For the text-containing cell, return its midpoint in [X, Y] coordinate format. 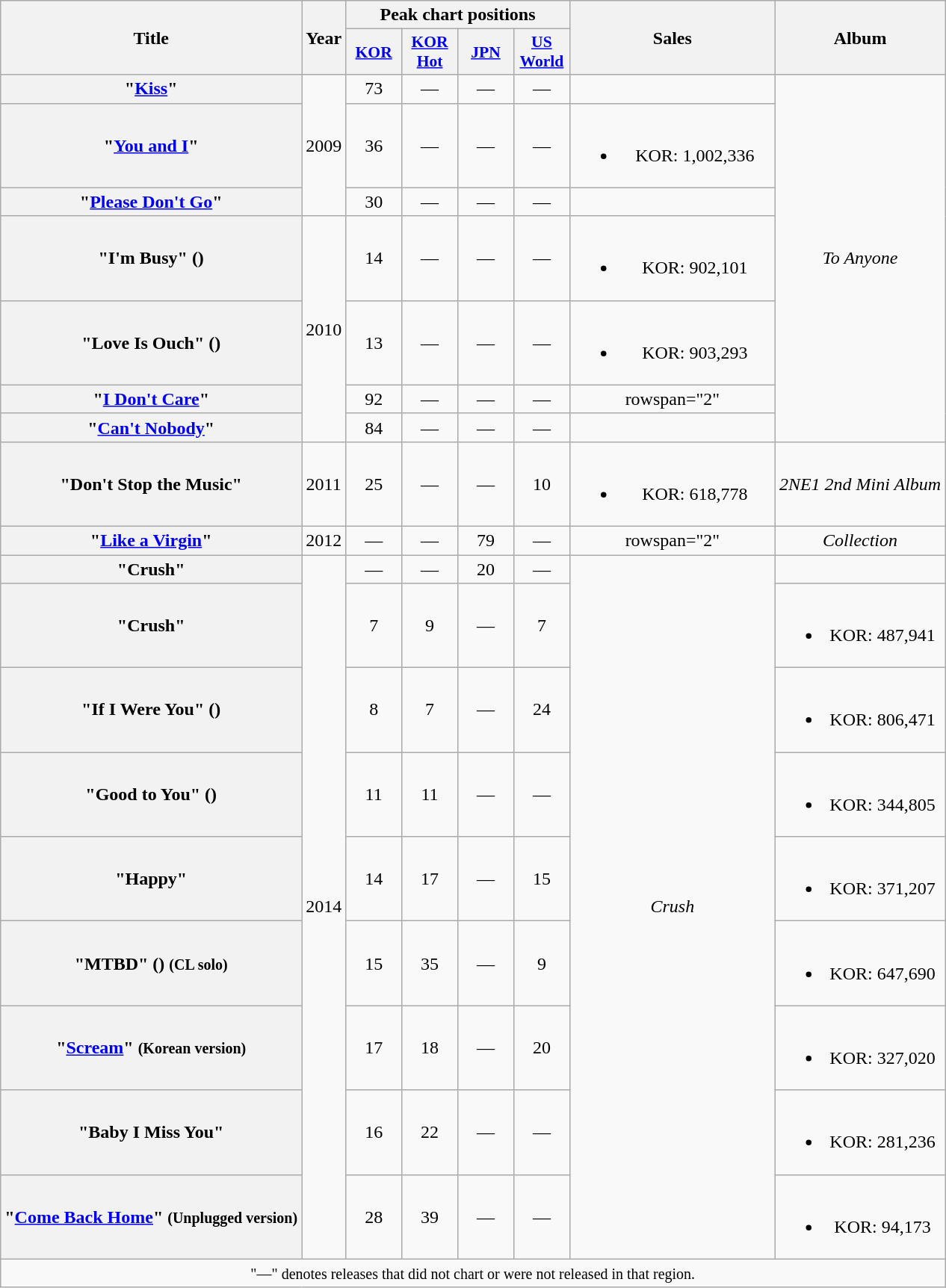
KOR: 1,002,336 [673, 145]
"—" denotes releases that did not chart or were not released in that region. [473, 1273]
"Good to You" () [151, 795]
30 [374, 202]
2012 [324, 540]
25 [374, 484]
KOR: 344,805 [859, 795]
Crush [673, 907]
KOR: 327,020 [859, 1047]
2009 [324, 145]
36 [374, 145]
28 [374, 1216]
KOR: 806,471 [859, 710]
"Please Don't Go" [151, 202]
"Love Is Ouch" () [151, 342]
"Kiss" [151, 89]
Collection [859, 540]
KORHot [430, 52]
"You and I" [151, 145]
13 [374, 342]
Title [151, 37]
Album [859, 37]
Peak chart positions [458, 15]
KOR: 371,207 [859, 879]
"Baby I Miss You" [151, 1133]
16 [374, 1133]
"Can't Nobody" [151, 427]
39 [430, 1216]
KOR: 903,293 [673, 342]
"Come Back Home" (Unplugged version) [151, 1216]
KOR: 902,101 [673, 258]
18 [430, 1047]
KOR: 647,690 [859, 964]
KOR [374, 52]
Year [324, 37]
10 [541, 484]
24 [541, 710]
2011 [324, 484]
73 [374, 89]
"MTBD" () (CL solo) [151, 964]
22 [430, 1133]
Sales [673, 37]
84 [374, 427]
2014 [324, 907]
"Like a Virgin" [151, 540]
"Scream" (Korean version) [151, 1047]
KOR: 618,778 [673, 484]
2010 [324, 329]
"I'm Busy" () [151, 258]
"Happy" [151, 879]
35 [430, 964]
KOR: 281,236 [859, 1133]
KOR: 94,173 [859, 1216]
JPN [486, 52]
KOR: 487,941 [859, 626]
79 [486, 540]
"I Don't Care" [151, 399]
8 [374, 710]
92 [374, 399]
To Anyone [859, 258]
"Don't Stop the Music" [151, 484]
2NE1 2nd Mini Album [859, 484]
"If I Were You" () [151, 710]
US World [541, 52]
